Provide the [X, Y] coordinate of the cell's center where the given text is located.  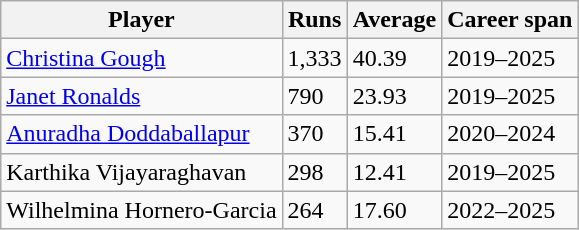
Janet Ronalds [142, 96]
298 [314, 172]
Runs [314, 20]
370 [314, 134]
2020–2024 [510, 134]
15.41 [394, 134]
264 [314, 210]
Karthika Vijayaraghavan [142, 172]
1,333 [314, 58]
12.41 [394, 172]
Christina Gough [142, 58]
790 [314, 96]
Wilhelmina Hornero-Garcia [142, 210]
17.60 [394, 210]
2022–2025 [510, 210]
23.93 [394, 96]
Career span [510, 20]
40.39 [394, 58]
Average [394, 20]
Anuradha Doddaballapur [142, 134]
Player [142, 20]
